Capture the cell that displays the provided text and extract its (X, Y) central coordinate. 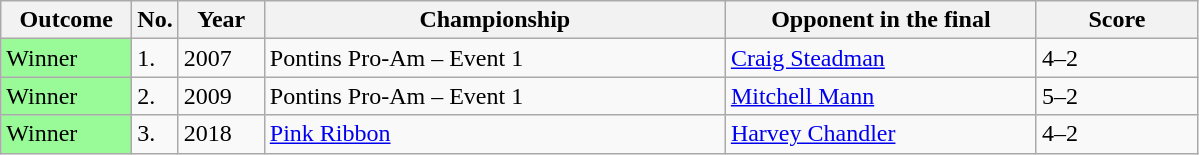
Opponent in the final (880, 20)
Mitchell Mann (880, 96)
1. (155, 58)
5–2 (1116, 96)
Pink Ribbon (494, 134)
Championship (494, 20)
2009 (221, 96)
Harvey Chandler (880, 134)
2. (155, 96)
2018 (221, 134)
No. (155, 20)
2007 (221, 58)
Score (1116, 20)
Outcome (66, 20)
Craig Steadman (880, 58)
3. (155, 134)
Year (221, 20)
